Return [X, Y] of the center of cell containing provided text 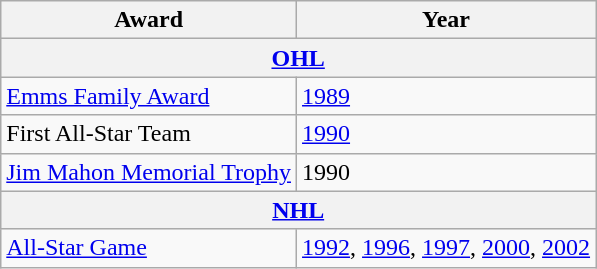
NHL [298, 210]
1989 [446, 96]
1992, 1996, 1997, 2000, 2002 [446, 248]
Award [149, 20]
OHL [298, 58]
Year [446, 20]
Emms Family Award [149, 96]
First All-Star Team [149, 134]
All-Star Game [149, 248]
Jim Mahon Memorial Trophy [149, 172]
